From the cell containing the given text, extract its center point as (x, y) coordinate. 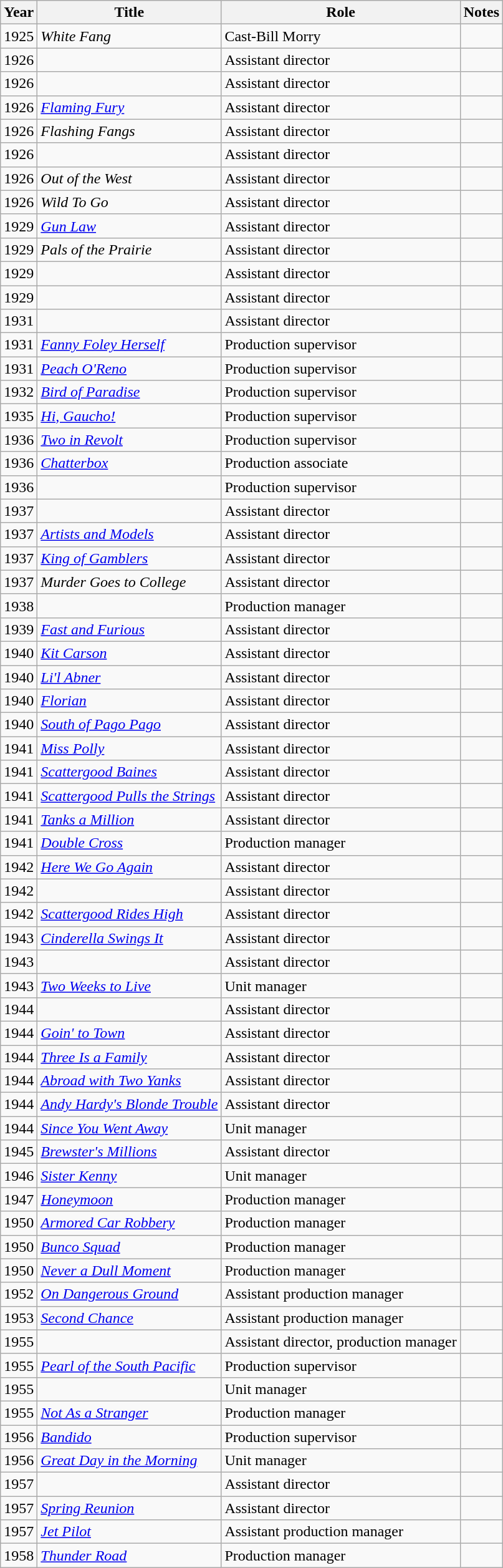
Assistant director, production manager (340, 1342)
Armored Car Robbery (130, 1223)
Scattergood Baines (130, 772)
Abroad with Two Yanks (130, 1081)
Bird of Paradise (130, 392)
1938 (19, 606)
Flashing Fangs (130, 131)
1935 (19, 416)
Not As a Stranger (130, 1413)
White Fang (130, 36)
Peach O'Reno (130, 369)
Role (340, 12)
Gun Law (130, 226)
1947 (19, 1199)
1932 (19, 392)
1953 (19, 1318)
On Dangerous Ground (130, 1294)
Since You Went Away (130, 1128)
Out of the West (130, 178)
Andy Hardy's Blonde Trouble (130, 1105)
Murder Goes to College (130, 582)
Sister Kenny (130, 1176)
Bunco Squad (130, 1247)
Thunder Road (130, 1556)
Production associate (340, 463)
Tanks a Million (130, 820)
Spring Reunion (130, 1508)
Bandido (130, 1436)
Never a Dull Moment (130, 1270)
1925 (19, 36)
1945 (19, 1152)
Hi, Gaucho! (130, 416)
Li'l Abner (130, 677)
Notes (481, 12)
Flaming Fury (130, 107)
1946 (19, 1176)
Goin' to Town (130, 1033)
Year (19, 12)
Title (130, 12)
1958 (19, 1556)
Fanny Foley Herself (130, 345)
Two in Revolt (130, 440)
Cast-Bill Morry (340, 36)
Great Day in the Morning (130, 1461)
Second Chance (130, 1318)
Honeymoon (130, 1199)
Brewster's Millions (130, 1152)
Cinderella Swings It (130, 938)
Florian (130, 701)
Artists and Models (130, 535)
South of Pago Pago (130, 725)
King of Gamblers (130, 558)
Pals of the Prairie (130, 249)
1952 (19, 1294)
Three Is a Family (130, 1057)
Miss Polly (130, 748)
Two Weeks to Live (130, 985)
Here We Go Again (130, 867)
Scattergood Rides High (130, 914)
Double Cross (130, 843)
Jet Pilot (130, 1532)
Chatterbox (130, 463)
Kit Carson (130, 653)
Wild To Go (130, 202)
Pearl of the South Pacific (130, 1365)
Scattergood Pulls the Strings (130, 796)
Fast and Furious (130, 629)
1939 (19, 629)
